Search for the cell housing the specified text and yield its [X, Y] center coordinate. 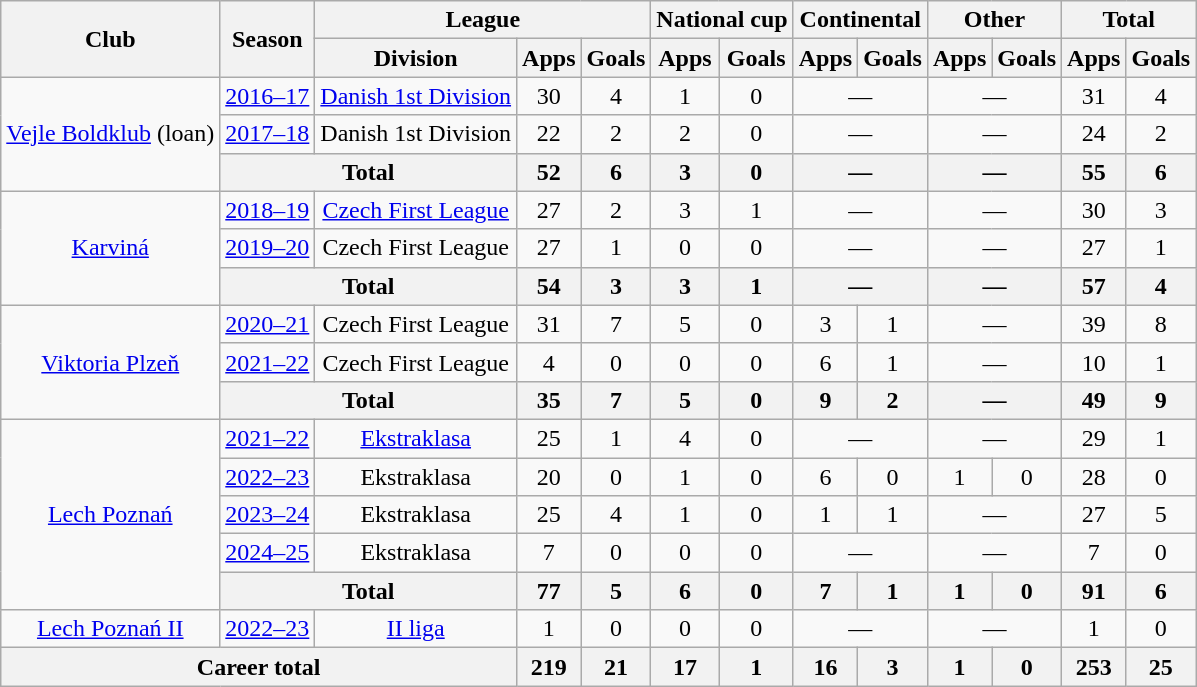
National cup [722, 20]
Lech Poznań [110, 514]
253 [1094, 667]
2023–24 [268, 515]
219 [549, 667]
57 [1094, 286]
55 [1094, 172]
2018–19 [268, 210]
Karviná [110, 248]
Continental [860, 20]
16 [825, 667]
77 [549, 591]
Season [268, 39]
Viktoria Plzeň [110, 362]
22 [549, 134]
Other [994, 20]
Vejle Boldklub (loan) [110, 134]
91 [1094, 591]
39 [1094, 324]
2017–18 [268, 134]
2016–17 [268, 96]
Division [416, 58]
52 [549, 172]
35 [549, 400]
21 [616, 667]
2020–21 [268, 324]
2024–25 [268, 553]
17 [685, 667]
8 [1161, 324]
49 [1094, 400]
54 [549, 286]
24 [1094, 134]
28 [1094, 477]
Lech Poznań II [110, 629]
2019–20 [268, 248]
10 [1094, 362]
II liga [416, 629]
29 [1094, 438]
Club [110, 39]
20 [549, 477]
Career total [259, 667]
League [483, 20]
